From the cell containing the given text, extract its center point as [X, Y] coordinate. 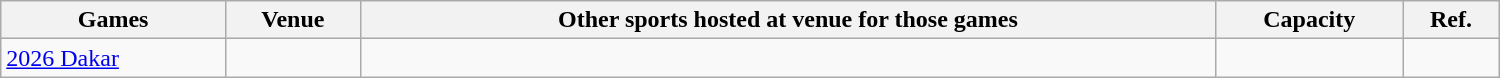
Games [114, 20]
Capacity [1310, 20]
Ref. [1451, 20]
Venue [292, 20]
2026 Dakar [114, 58]
Other sports hosted at venue for those games [788, 20]
